Detect which cell encompasses the target text, then output its (x, y) center coordinate. 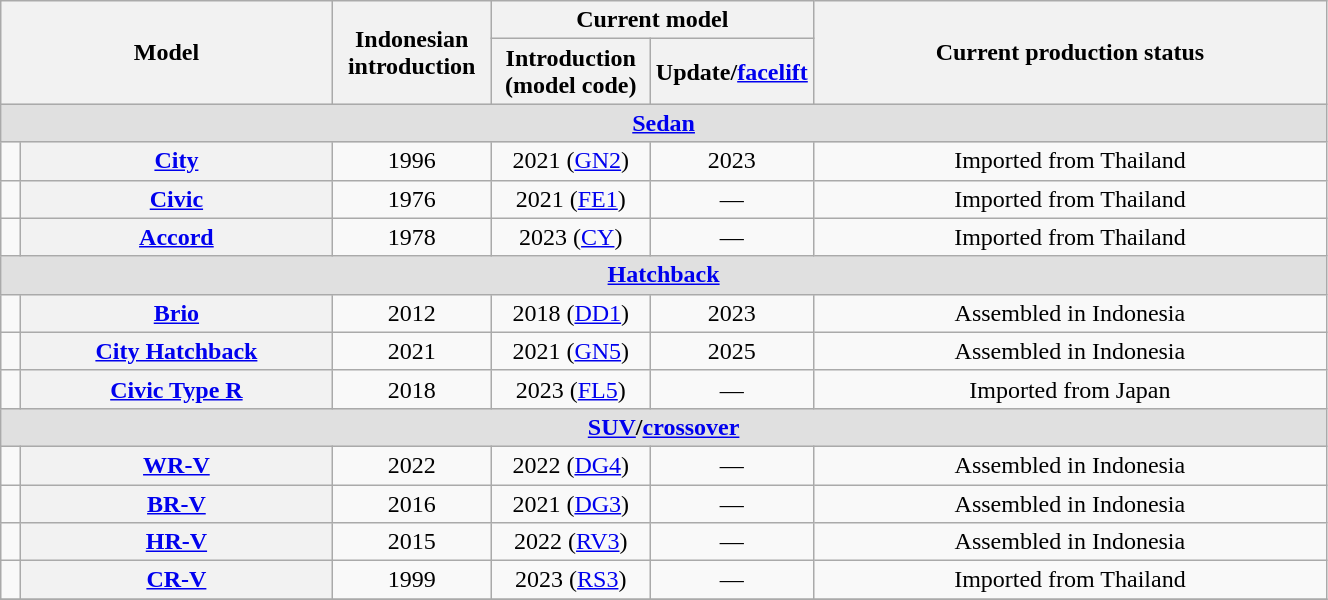
2021 (GN2) (570, 161)
Hatchback (664, 275)
City (177, 161)
2021 (DG3) (570, 503)
2015 (412, 542)
Accord (177, 237)
Introduction (model code) (570, 72)
BR-V (177, 503)
2012 (412, 313)
2016 (412, 503)
2021 (GN5) (570, 351)
City Hatchback (177, 351)
2025 (732, 351)
1999 (412, 580)
2021 (FE1) (570, 199)
HR-V (177, 542)
Brio (177, 313)
2022 (RV3) (570, 542)
Model (166, 52)
2021 (412, 351)
Current model (652, 20)
2022 (412, 465)
1978 (412, 237)
Indonesian introduction (412, 52)
SUV/crossover (664, 427)
2022 (DG4) (570, 465)
Current production status (1070, 52)
1976 (412, 199)
Sedan (664, 123)
2018 (412, 389)
2023 (RS3) (570, 580)
Civic Type R (177, 389)
1996 (412, 161)
2023 (CY) (570, 237)
2018 (DD1) (570, 313)
WR-V (177, 465)
Civic (177, 199)
CR-V (177, 580)
Imported from Japan (1070, 389)
Update/facelift (732, 72)
2023 (FL5) (570, 389)
